Extract the (x, y) coordinate from the center of the cell holding the provided text.  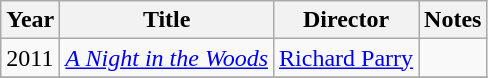
Notes (453, 20)
Director (346, 20)
Year (30, 20)
2011 (30, 58)
Richard Parry (346, 58)
Title (167, 20)
A Night in the Woods (167, 58)
